Output the [X, Y] coordinate of the center of the cell containing the given text.  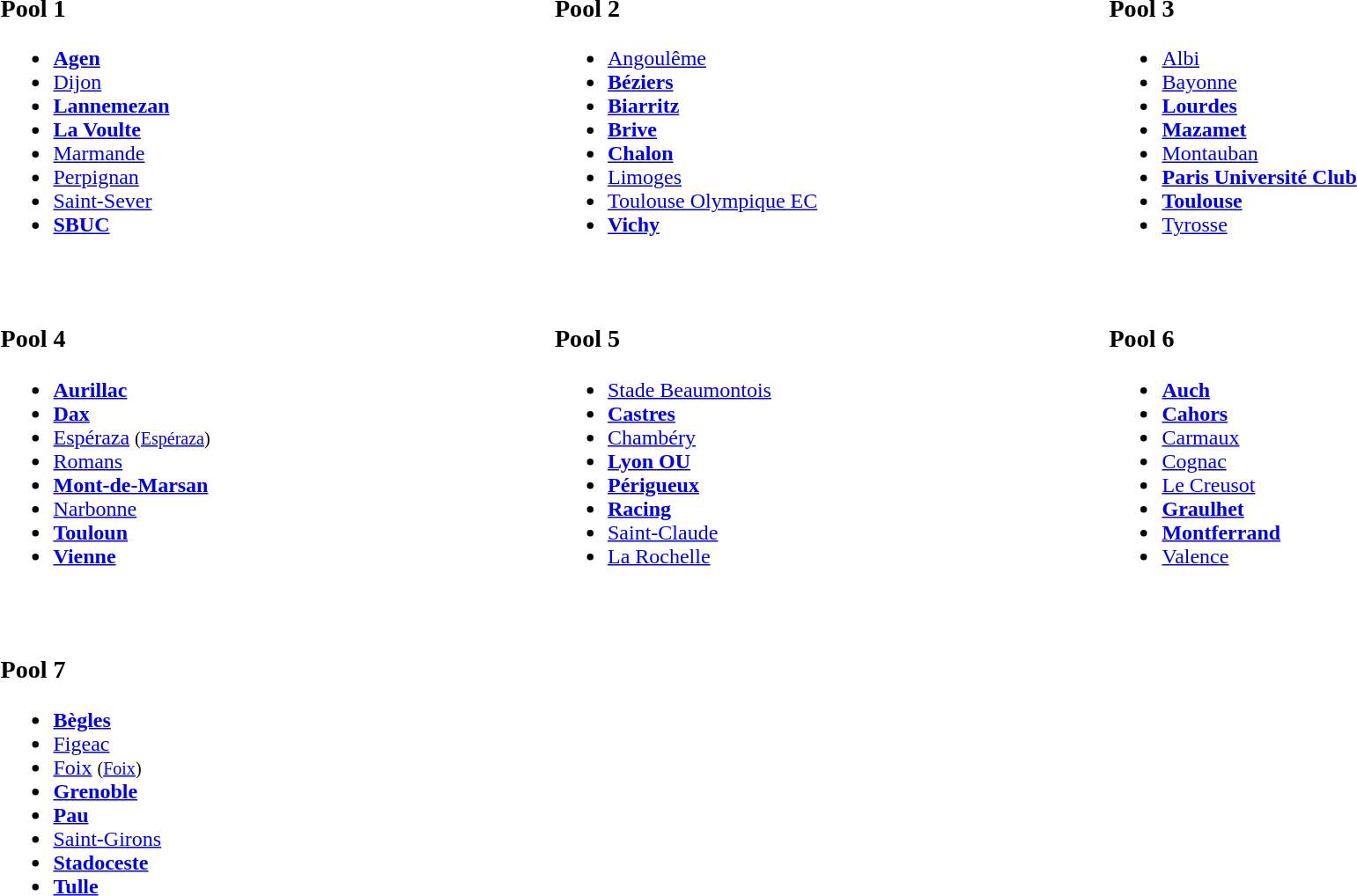
Pool 5Stade BeaumontoisCastresChambéryLyon OUPérigueuxRacingSaint-ClaudeLa Rochelle [823, 432]
